Identify which cell holds the provided text, then report its (X, Y) central coordinate. 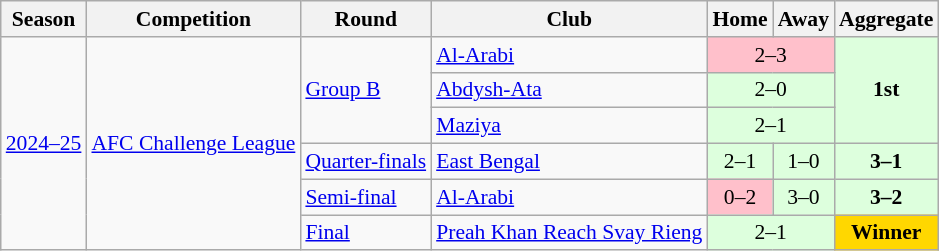
1–0 (804, 162)
3–2 (886, 197)
Semi-final (366, 197)
East Bengal (569, 162)
Abdysh-Ata (569, 90)
3–1 (886, 162)
3–0 (804, 197)
Preah Khan Reach Svay Rieng (569, 233)
AFC Challenge League (193, 144)
1st (886, 90)
Away (804, 19)
Competition (193, 19)
Winner (886, 233)
Season (44, 19)
Maziya (569, 126)
Group B (366, 90)
Final (366, 233)
2024–25 (44, 144)
Quarter-finals (366, 162)
Round (366, 19)
0–2 (740, 197)
Aggregate (886, 19)
2–0 (770, 90)
2–3 (770, 55)
Club (569, 19)
Home (740, 19)
